Detect which cell encompasses the target text, then output its (X, Y) center coordinate. 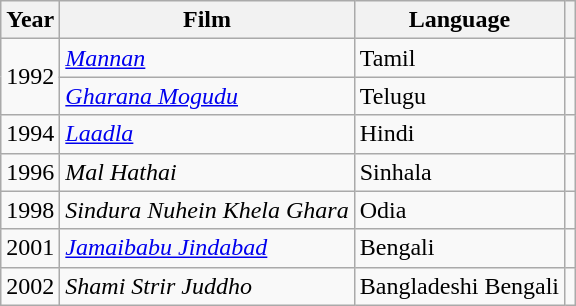
1992 (30, 77)
Bangladeshi Bengali (459, 286)
Sinhala (459, 172)
1996 (30, 172)
Mal Hathai (207, 172)
Odia (459, 210)
Jamaibabu Jindabad (207, 248)
Mannan (207, 58)
2001 (30, 248)
Year (30, 20)
Language (459, 20)
1998 (30, 210)
Sindura Nuhein Khela Ghara (207, 210)
Gharana Mogudu (207, 96)
Shami Strir Juddho (207, 286)
Bengali (459, 248)
Hindi (459, 134)
Laadla (207, 134)
Telugu (459, 96)
Film (207, 20)
Tamil (459, 58)
2002 (30, 286)
1994 (30, 134)
